Capture the cell that displays the provided text and extract its (x, y) central coordinate. 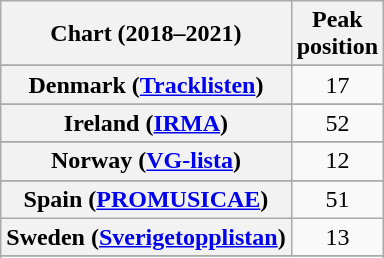
51 (337, 199)
Spain (PROMUSICAE) (146, 199)
Denmark (Tracklisten) (146, 85)
Ireland (IRMA) (146, 123)
Peakposition (337, 34)
13 (337, 237)
Norway (VG-lista) (146, 161)
12 (337, 161)
Sweden (Sverigetopplistan) (146, 237)
17 (337, 85)
Chart (2018–2021) (146, 34)
52 (337, 123)
